Extract the (x, y) coordinate from the center of the cell holding the provided text.  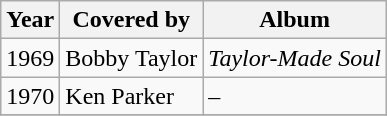
Taylor-Made Soul (295, 58)
1969 (30, 58)
– (295, 96)
Year (30, 20)
Bobby Taylor (132, 58)
Covered by (132, 20)
Ken Parker (132, 96)
1970 (30, 96)
Album (295, 20)
